Scan for the cell matching the given text and deliver its [X, Y] coordinate at center. 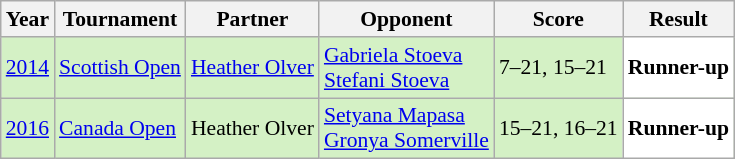
2016 [28, 128]
Tournament [120, 19]
Gabriela Stoeva Stefani Stoeva [406, 68]
Year [28, 19]
7–21, 15–21 [558, 68]
Partner [252, 19]
Score [558, 19]
Opponent [406, 19]
Setyana Mapasa Gronya Somerville [406, 128]
Scottish Open [120, 68]
2014 [28, 68]
Canada Open [120, 128]
15–21, 16–21 [558, 128]
Result [678, 19]
